Search for the cell housing the specified text and yield its [X, Y] center coordinate. 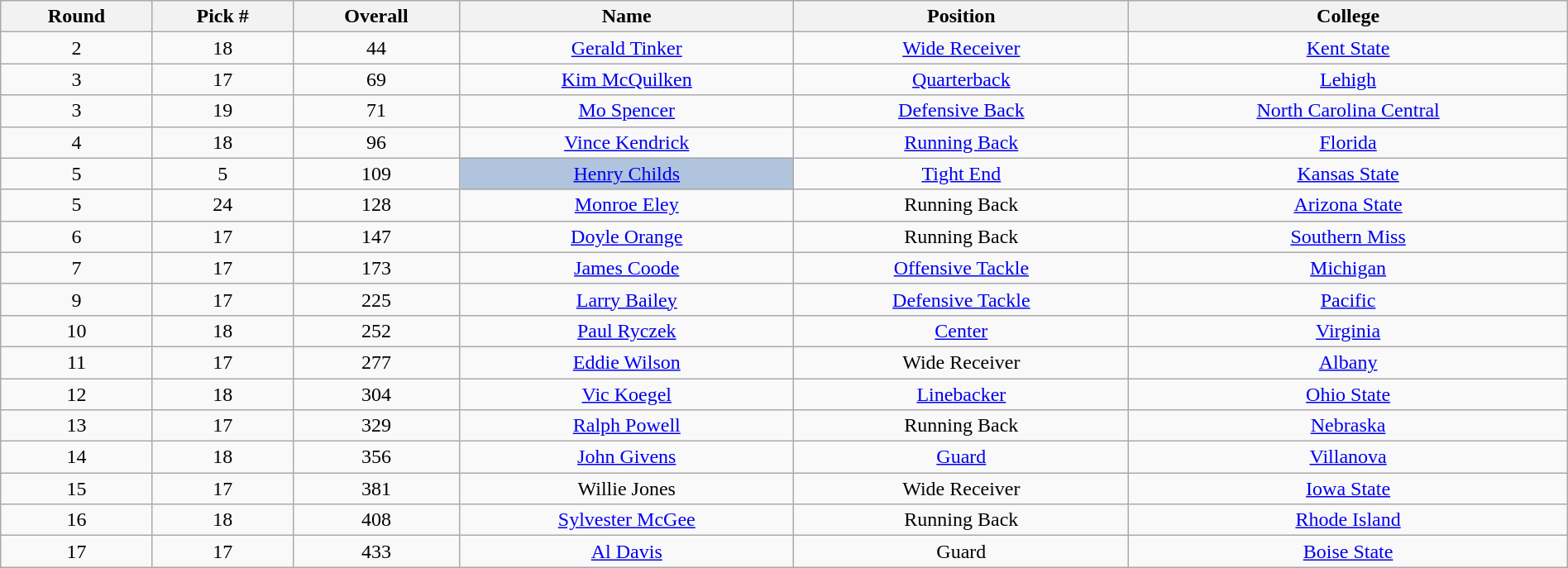
Kansas State [1348, 174]
John Givens [627, 457]
Boise State [1348, 551]
Eddie Wilson [627, 362]
Quarterback [961, 79]
24 [222, 205]
Tight End [961, 174]
Position [961, 17]
Iowa State [1348, 489]
Overall [376, 17]
408 [376, 520]
Rhode Island [1348, 520]
2 [77, 48]
329 [376, 426]
Sylvester McGee [627, 520]
11 [77, 362]
North Carolina Central [1348, 111]
Ohio State [1348, 394]
304 [376, 394]
4 [77, 142]
Ralph Powell [627, 426]
147 [376, 236]
James Coode [627, 268]
Albany [1348, 362]
Henry Childs [627, 174]
Kim McQuilken [627, 79]
Vince Kendrick [627, 142]
Gerald Tinker [627, 48]
Pacific [1348, 299]
71 [376, 111]
Vic Koegel [627, 394]
14 [77, 457]
Lehigh [1348, 79]
Virginia [1348, 331]
Willie Jones [627, 489]
Doyle Orange [627, 236]
225 [376, 299]
Defensive Back [961, 111]
15 [77, 489]
Michigan [1348, 268]
44 [376, 48]
Pick # [222, 17]
173 [376, 268]
13 [77, 426]
433 [376, 551]
Linebacker [961, 394]
Round [77, 17]
Kent State [1348, 48]
10 [77, 331]
7 [77, 268]
19 [222, 111]
Arizona State [1348, 205]
6 [77, 236]
252 [376, 331]
Name [627, 17]
Center [961, 331]
Monroe Eley [627, 205]
Offensive Tackle [961, 268]
128 [376, 205]
9 [77, 299]
Nebraska [1348, 426]
Larry Bailey [627, 299]
69 [376, 79]
109 [376, 174]
16 [77, 520]
12 [77, 394]
Mo Spencer [627, 111]
356 [376, 457]
College [1348, 17]
Defensive Tackle [961, 299]
Villanova [1348, 457]
96 [376, 142]
Southern Miss [1348, 236]
381 [376, 489]
277 [376, 362]
Al Davis [627, 551]
Florida [1348, 142]
Paul Ryczek [627, 331]
